Return (x, y) of the center of cell containing provided text 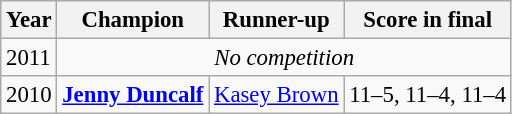
Champion (133, 20)
11–5, 11–4, 11–4 (428, 95)
2011 (29, 58)
Year (29, 20)
No competition (284, 58)
Runner-up (276, 20)
2010 (29, 95)
Jenny Duncalf (133, 95)
Score in final (428, 20)
Kasey Brown (276, 95)
